For the text-containing cell, return its midpoint in [x, y] coordinate format. 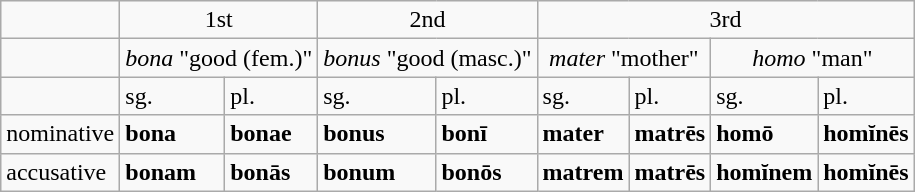
homĭnem [764, 172]
bonum [377, 172]
bonam [172, 172]
bona [172, 134]
homō [764, 134]
1st [219, 20]
mater "mother" [624, 58]
bonōs [486, 172]
accusative [60, 172]
2nd [428, 20]
bonae [272, 134]
bonus "good (masc.)" [428, 58]
3rd [726, 20]
nominative [60, 134]
bona "good (fem.)" [219, 58]
homo "man" [812, 58]
bonī [486, 134]
matrem [583, 172]
mater [583, 134]
bonās [272, 172]
bonus [377, 134]
